Capture the cell that displays the provided text and extract its [X, Y] central coordinate. 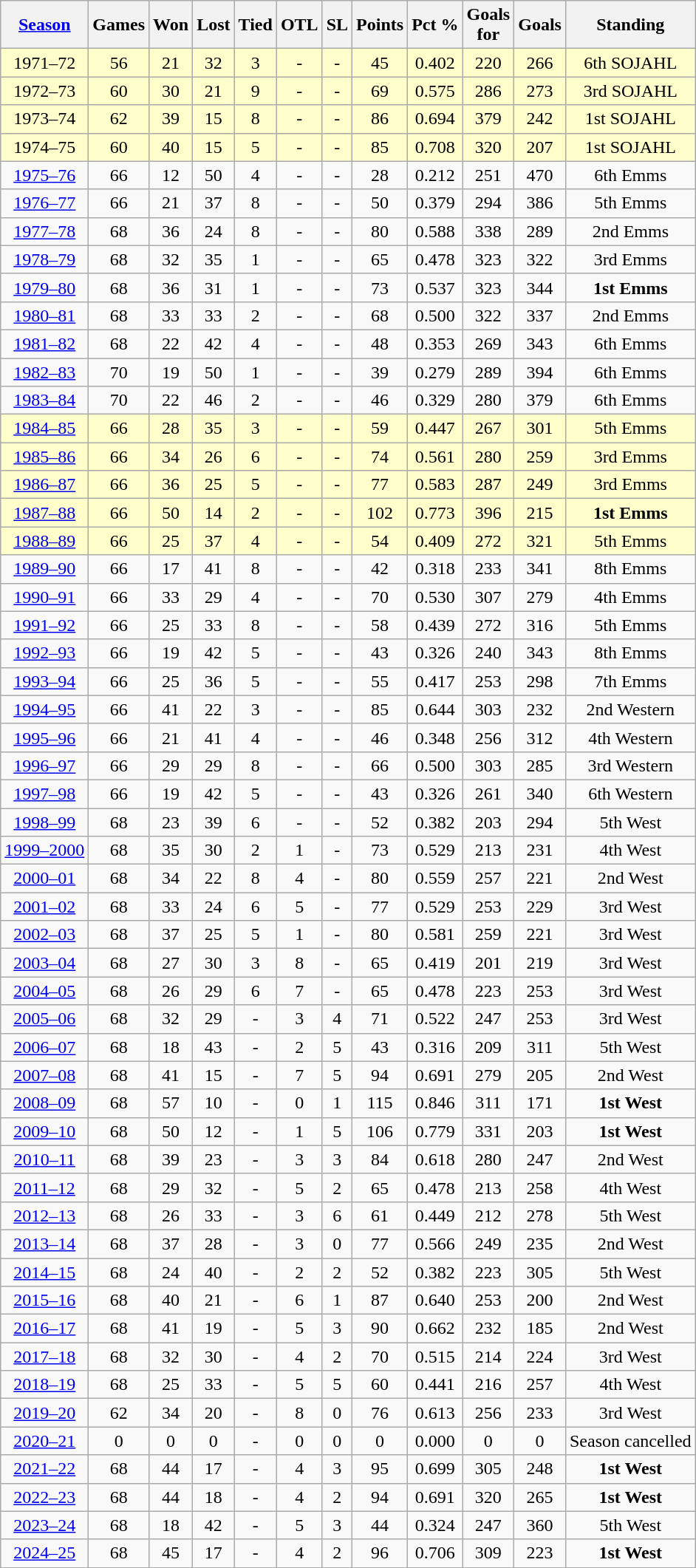
267 [488, 429]
0.613 [435, 1413]
321 [540, 541]
2017–18 [44, 1357]
1975–76 [44, 175]
261 [488, 794]
2006–07 [44, 1047]
1979–80 [44, 287]
3rd Western [630, 766]
1994–95 [44, 709]
0.779 [435, 1131]
96 [380, 1553]
1991–92 [44, 625]
286 [488, 91]
0.581 [435, 935]
0.402 [435, 63]
298 [540, 681]
71 [380, 1019]
2002–03 [44, 935]
Goals [540, 25]
6th Western [630, 794]
1996–97 [44, 766]
86 [380, 119]
307 [488, 597]
102 [380, 513]
1981–82 [44, 344]
0.575 [435, 91]
69 [380, 91]
1989–90 [44, 569]
316 [540, 625]
1982–83 [44, 372]
214 [488, 1357]
48 [380, 344]
0.566 [435, 1244]
287 [488, 485]
9 [256, 91]
1971–72 [44, 63]
1983–84 [44, 400]
240 [488, 653]
341 [540, 569]
59 [380, 429]
57 [171, 1103]
386 [540, 203]
219 [540, 963]
1998–99 [44, 822]
76 [380, 1413]
2010–11 [44, 1159]
10 [214, 1103]
331 [488, 1131]
2016–17 [44, 1329]
0.279 [435, 372]
Tied [256, 25]
Season cancelled [630, 1441]
2004–05 [44, 991]
0.000 [435, 1441]
231 [540, 851]
0.694 [435, 119]
360 [540, 1525]
Lost [214, 25]
338 [488, 231]
235 [540, 1244]
14 [214, 513]
215 [540, 513]
31 [214, 287]
1995–96 [44, 737]
171 [540, 1103]
207 [540, 147]
2013–14 [44, 1244]
4th Western [630, 737]
87 [380, 1301]
0.530 [435, 597]
1974–75 [44, 147]
0.846 [435, 1103]
248 [540, 1469]
1992–93 [44, 653]
394 [540, 372]
Goalsfor [488, 25]
312 [540, 737]
0.644 [435, 709]
0.559 [435, 879]
2008–09 [44, 1103]
2015–16 [44, 1301]
1987–88 [44, 513]
0.708 [435, 147]
265 [540, 1497]
106 [380, 1131]
0.212 [435, 175]
340 [540, 794]
470 [540, 175]
0.439 [435, 625]
242 [540, 119]
2022–23 [44, 1497]
56 [119, 63]
224 [540, 1357]
0.348 [435, 737]
2018–19 [44, 1385]
1997–98 [44, 794]
2003–04 [44, 963]
1984–85 [44, 429]
0.417 [435, 681]
Standing [630, 25]
344 [540, 287]
0.640 [435, 1301]
0.318 [435, 569]
205 [540, 1075]
OTL [299, 25]
0.588 [435, 231]
396 [488, 513]
7th Emms [630, 681]
258 [540, 1187]
55 [380, 681]
0.583 [435, 485]
90 [380, 1329]
0.353 [435, 344]
301 [540, 429]
251 [488, 175]
0.699 [435, 1469]
2020–21 [44, 1441]
0.419 [435, 963]
58 [380, 625]
1993–94 [44, 681]
0.662 [435, 1329]
1988–89 [44, 541]
20 [214, 1413]
220 [488, 63]
1972–73 [44, 91]
6th SOJAHL [630, 63]
0.329 [435, 400]
0.618 [435, 1159]
0.379 [435, 203]
1978–79 [44, 259]
2019–20 [44, 1413]
Pct % [435, 25]
2023–24 [44, 1525]
61 [380, 1216]
0.324 [435, 1525]
269 [488, 344]
Season [44, 25]
1990–91 [44, 597]
Games [119, 25]
84 [380, 1159]
1999–2000 [44, 851]
95 [380, 1469]
2005–06 [44, 1019]
115 [380, 1103]
Points [380, 25]
0.706 [435, 1553]
2000–01 [44, 879]
1986–87 [44, 485]
3rd SOJAHL [630, 91]
1985–86 [44, 457]
2014–15 [44, 1272]
0.316 [435, 1047]
0.537 [435, 287]
309 [488, 1553]
0.522 [435, 1019]
1976–77 [44, 203]
1980–81 [44, 316]
2nd Western [630, 709]
2024–25 [44, 1553]
2001–02 [44, 907]
278 [540, 1216]
1973–74 [44, 119]
54 [380, 541]
2012–13 [44, 1216]
SL [337, 25]
0.441 [435, 1385]
209 [488, 1047]
0.561 [435, 457]
212 [488, 1216]
2007–08 [44, 1075]
200 [540, 1301]
Won [171, 25]
74 [380, 457]
27 [171, 963]
2009–10 [44, 1131]
216 [488, 1385]
1977–78 [44, 231]
266 [540, 63]
201 [488, 963]
0.515 [435, 1357]
0.409 [435, 541]
0.449 [435, 1216]
2021–22 [44, 1469]
4th Emms [630, 597]
337 [540, 316]
0.773 [435, 513]
185 [540, 1329]
273 [540, 91]
285 [540, 766]
229 [540, 907]
2011–12 [44, 1187]
0.447 [435, 429]
